Provide the (x, y) coordinate of the cell's center where the given text is located.  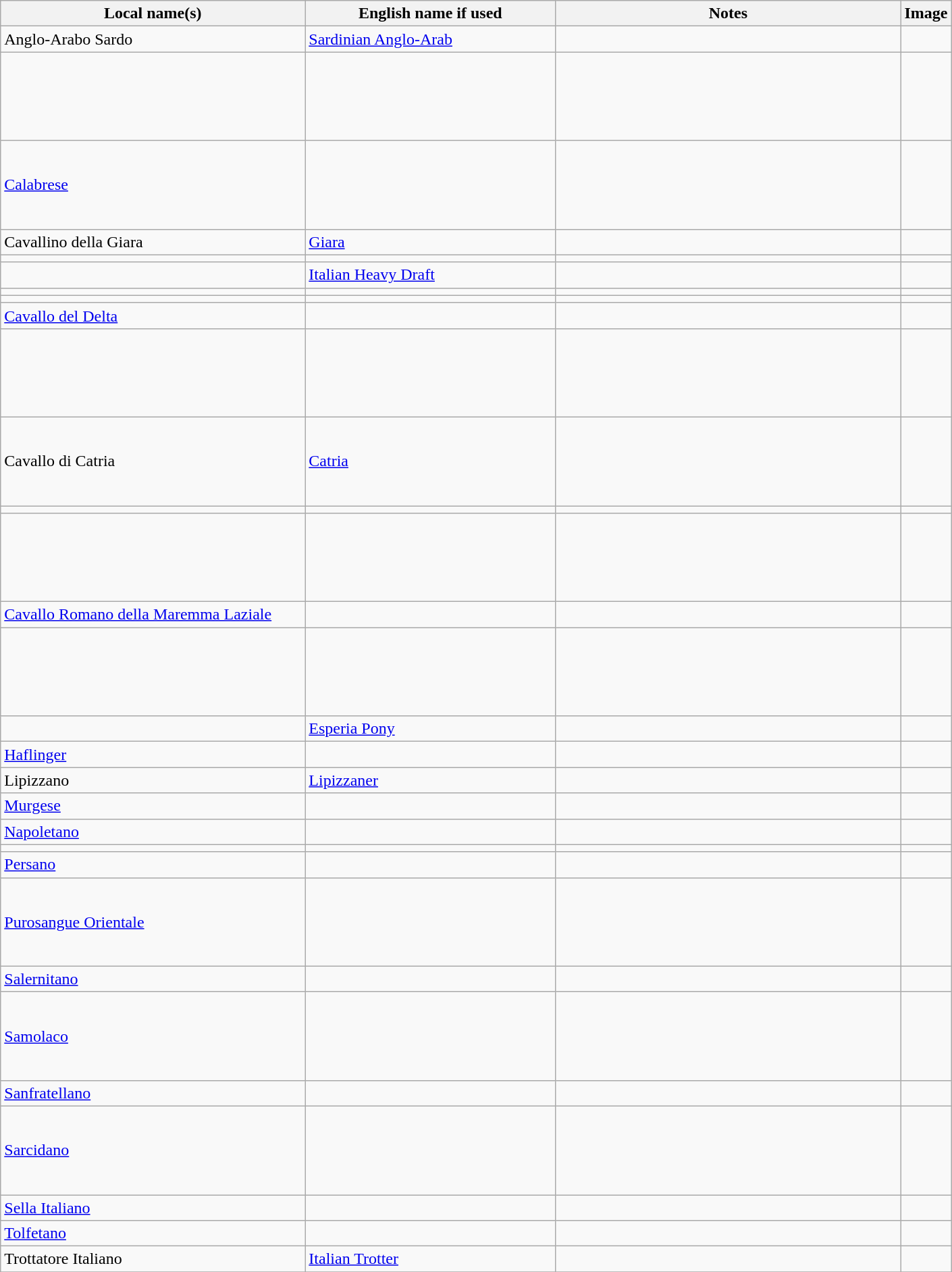
Lipizzano (153, 780)
Image (926, 14)
Notes (728, 14)
Cavallino della Giara (153, 242)
Italian Trotter (431, 1259)
Anglo-Arabo Sardo (153, 39)
Sarcidano (153, 1150)
Giara (431, 242)
Sella Italiano (153, 1207)
Salernitano (153, 979)
Murgese (153, 806)
Samolaco (153, 1036)
Purosangue Orientale (153, 921)
Tolfetano (153, 1233)
Cavallo Romano della Maremma Laziale (153, 615)
Lipizzaner (431, 780)
Sanfratellano (153, 1093)
Napoletano (153, 832)
Cavallo del Delta (153, 315)
Calabrese (153, 185)
Esperia Pony (431, 729)
Italian Heavy Draft (431, 275)
Persano (153, 865)
Haflinger (153, 755)
English name if used (431, 14)
Trottatore Italiano (153, 1259)
Catria (431, 461)
Cavallo di Catria (153, 461)
Sardinian Anglo-Arab (431, 39)
Local name(s) (153, 14)
